Find where the given text appears and provide that cell's center as (x, y) coordinate. 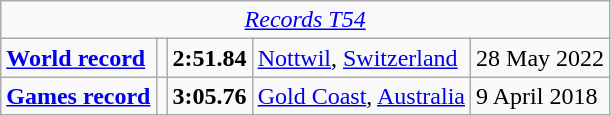
World record (78, 58)
2:51.84 (210, 58)
Records T54 (306, 20)
Nottwil, Switzerland (361, 58)
3:05.76 (210, 96)
Games record (78, 96)
28 May 2022 (540, 58)
9 April 2018 (540, 96)
Gold Coast, Australia (361, 96)
